Provide the (x, y) coordinate of the cell's center where the given text is located.  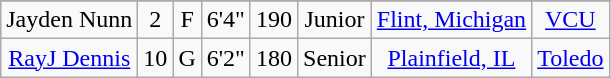
6'4" (226, 20)
Junior (335, 20)
G (187, 58)
Plainfield, IL (451, 58)
F (187, 20)
Jayden Nunn (70, 20)
Senior (335, 58)
2 (156, 20)
10 (156, 58)
6'2" (226, 58)
RayJ Dennis (70, 58)
VCU (570, 20)
190 (274, 20)
180 (274, 58)
Toledo (570, 58)
Flint, Michigan (451, 20)
